Search for the cell housing the specified text and yield its [x, y] center coordinate. 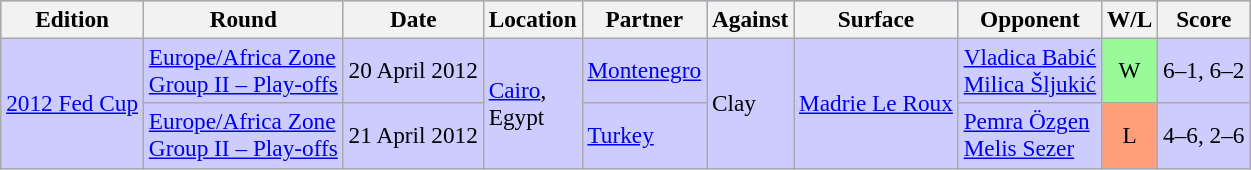
L [1130, 136]
Against [750, 19]
W [1130, 70]
W/L [1130, 19]
21 April 2012 [413, 136]
Pemra Özgen Melis Sezer [1030, 136]
Edition [72, 19]
Opponent [1030, 19]
Madrie Le Roux [876, 103]
Date [413, 19]
Score [1204, 19]
Turkey [644, 136]
Partner [644, 19]
Surface [876, 19]
20 April 2012 [413, 70]
Clay [750, 103]
Cairo, Egypt [532, 103]
Round [243, 19]
6–1, 6–2 [1204, 70]
Location [532, 19]
4–6, 2–6 [1204, 136]
Montenegro [644, 70]
Vladica Babić Milica Šljukić [1030, 70]
2012 Fed Cup [72, 103]
